Capture the cell that displays the provided text and extract its (X, Y) central coordinate. 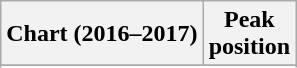
Chart (2016–2017) (102, 34)
Peakposition (249, 34)
